Determine the (x, y) coordinate at the center of the cell enclosing the given text.  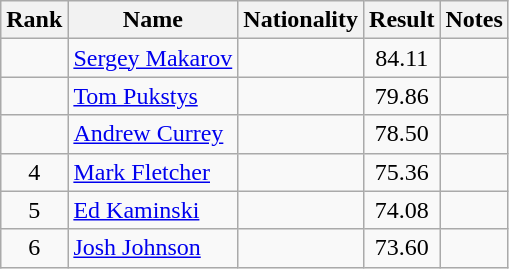
Tom Pukstys (153, 96)
Sergey Makarov (153, 58)
4 (34, 172)
79.86 (402, 96)
6 (34, 248)
Andrew Currey (153, 134)
Rank (34, 20)
Result (402, 20)
Mark Fletcher (153, 172)
Notes (474, 20)
75.36 (402, 172)
Josh Johnson (153, 248)
5 (34, 210)
73.60 (402, 248)
74.08 (402, 210)
Nationality (301, 20)
Name (153, 20)
Ed Kaminski (153, 210)
84.11 (402, 58)
78.50 (402, 134)
